Find where the given text appears and provide that cell's center as (X, Y) coordinate. 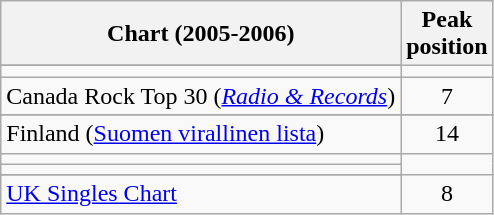
UK Singles Chart (201, 194)
7 (447, 96)
8 (447, 194)
Chart (2005-2006) (201, 34)
Peakposition (447, 34)
Canada Rock Top 30 (Radio & Records) (201, 96)
Finland (Suomen virallinen lista) (201, 134)
14 (447, 134)
